Return (x, y) of the center of cell containing provided text 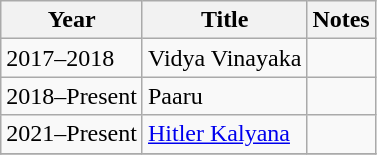
2018–Present (72, 96)
Notes (341, 20)
2021–Present (72, 134)
Paaru (224, 96)
Title (224, 20)
2017–2018 (72, 58)
Year (72, 20)
Hitler Kalyana (224, 134)
Vidya Vinayaka (224, 58)
